Capture the cell that displays the provided text and extract its [x, y] central coordinate. 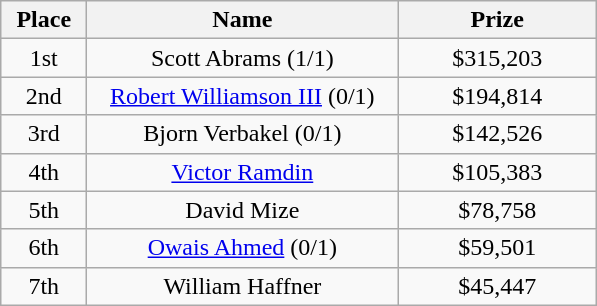
Place [44, 20]
1st [44, 58]
2nd [44, 96]
4th [44, 172]
Victor Ramdin [242, 172]
$142,526 [498, 134]
Robert Williamson III (0/1) [242, 96]
7th [44, 286]
6th [44, 248]
Name [242, 20]
$315,203 [498, 58]
David Mize [242, 210]
$105,383 [498, 172]
$78,758 [498, 210]
William Haffner [242, 286]
$45,447 [498, 286]
Prize [498, 20]
Bjorn Verbakel (0/1) [242, 134]
Scott Abrams (1/1) [242, 58]
5th [44, 210]
$59,501 [498, 248]
3rd [44, 134]
$194,814 [498, 96]
Owais Ahmed (0/1) [242, 248]
